Scan for the cell matching the given text and deliver its [X, Y] coordinate at center. 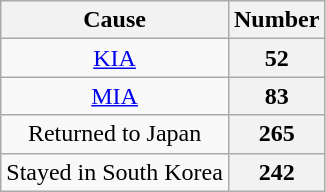
265 [276, 134]
52 [276, 58]
KIA [115, 58]
MIA [115, 96]
Returned to Japan [115, 134]
Number [276, 20]
Stayed in South Korea [115, 172]
83 [276, 96]
Cause [115, 20]
242 [276, 172]
